Detect which cell encompasses the target text, then output its (x, y) center coordinate. 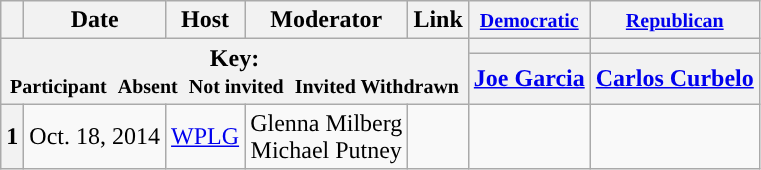
Democratic (529, 20)
Link (438, 20)
Host (206, 20)
Glenna MilbergMichael Putney (326, 136)
WPLG (206, 136)
Carlos Curbelo (674, 78)
Key: Participant Absent Not invited Invited Withdrawn (235, 72)
Oct. 18, 2014 (95, 136)
Date (95, 20)
Republican (674, 20)
Joe Garcia (529, 78)
Moderator (326, 20)
1 (12, 136)
